For the text-containing cell, return its midpoint in (x, y) coordinate format. 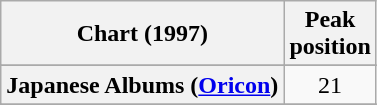
Chart (1997) (142, 34)
Japanese Albums (Oricon) (142, 85)
21 (330, 85)
Peakposition (330, 34)
